Search for the cell housing the specified text and yield its [X, Y] center coordinate. 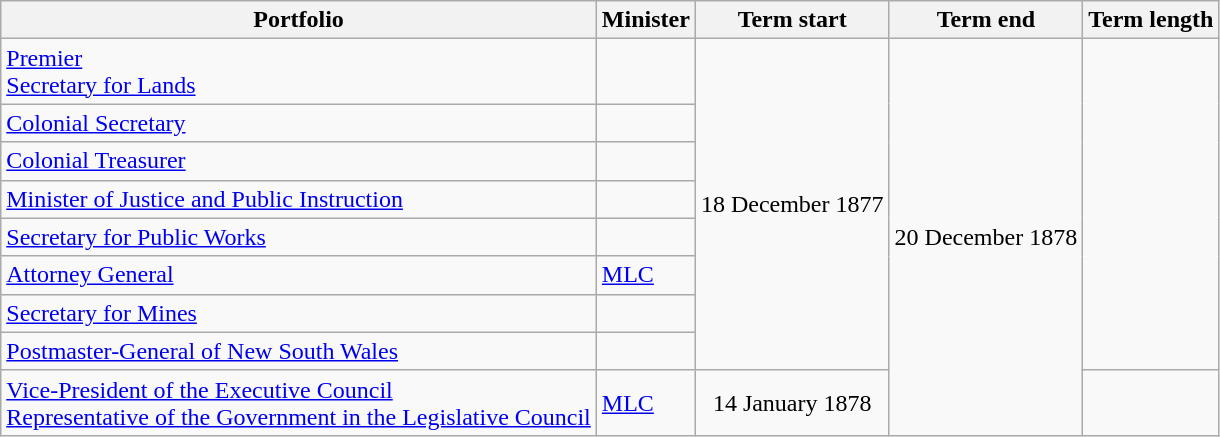
14 January 1878 [792, 402]
Colonial Secretary [299, 123]
Vice-President of the Executive CouncilRepresentative of the Government in the Legislative Council [299, 402]
Attorney General [299, 275]
Portfolio [299, 20]
Term length [1151, 20]
Minister of Justice and Public Instruction [299, 199]
Term end [986, 20]
Term start [792, 20]
Secretary for Public Works [299, 237]
Colonial Treasurer [299, 161]
Postmaster-General of New South Wales [299, 351]
20 December 1878 [986, 238]
PremierSecretary for Lands [299, 72]
Secretary for Mines [299, 313]
Minister [646, 20]
18 December 1877 [792, 205]
